Search for the cell housing the specified text and yield its (X, Y) center coordinate. 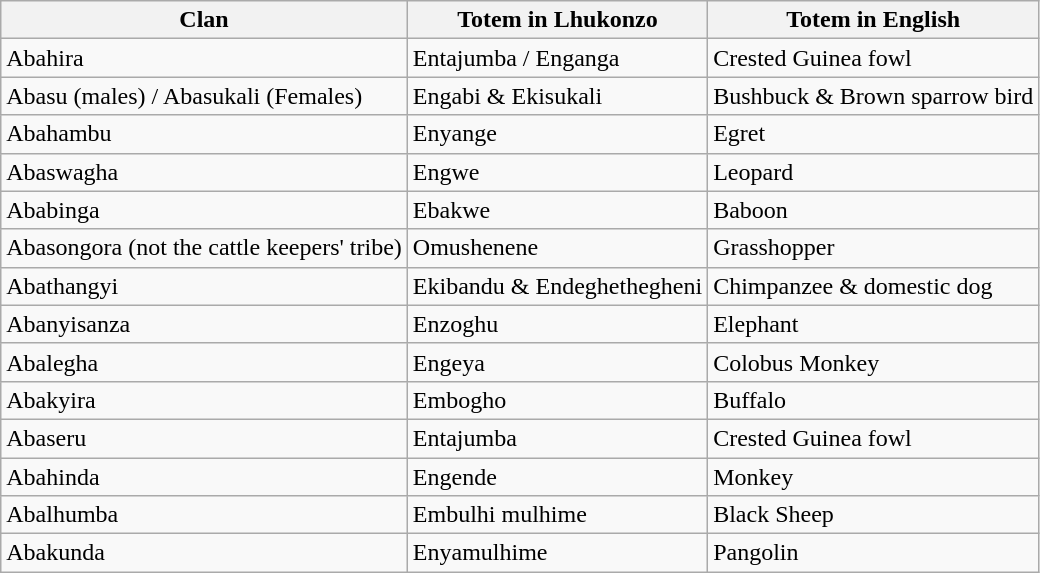
Abasu (males) / Abasukali (Females) (204, 96)
Ebakwe (557, 210)
Totem in English (874, 20)
Chimpanzee & domestic dog (874, 286)
Egret (874, 134)
Abaseru (204, 438)
Enyange (557, 134)
Elephant (874, 324)
Leopard (874, 172)
Grasshopper (874, 248)
Colobus Monkey (874, 362)
Abanyisanza (204, 324)
Omushenene (557, 248)
Engabi & Ekisukali (557, 96)
Baboon (874, 210)
Engende (557, 477)
Ekibandu & Endeghethegheni (557, 286)
Abahambu (204, 134)
Abasongora (not the cattle keepers' tribe) (204, 248)
Embulhi mulhime (557, 515)
Black Sheep (874, 515)
Abathangyi (204, 286)
Embogho (557, 400)
Engwe (557, 172)
Enzoghu (557, 324)
Abakunda (204, 553)
Bushbuck & Brown sparrow bird (874, 96)
Entajumba / Enganga (557, 58)
Buffalo (874, 400)
Entajumba (557, 438)
Abahira (204, 58)
Monkey (874, 477)
Abalegha (204, 362)
Abaswagha (204, 172)
Totem in Lhukonzo (557, 20)
Abakyira (204, 400)
Abalhumba (204, 515)
Ababinga (204, 210)
Abahinda (204, 477)
Clan (204, 20)
Pangolin (874, 553)
Engeya (557, 362)
Enyamulhime (557, 553)
